Return the [x, y] coordinate for the center point of the cell that contains the specified text.  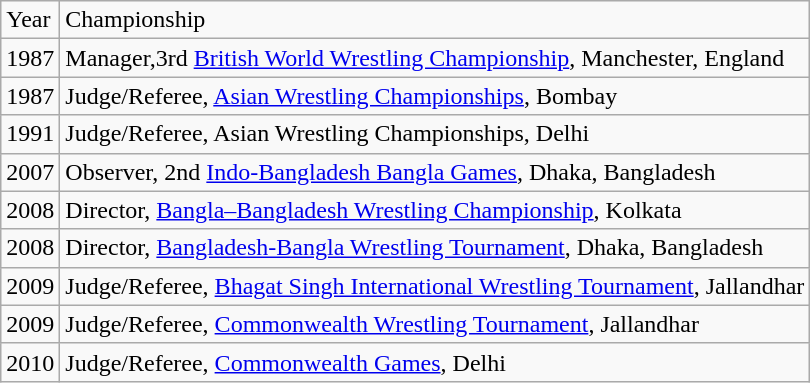
Director, Bangla–Bangladesh Wrestling Championship, Kolkata [435, 210]
Observer, 2nd Indo-Bangladesh Bangla Games, Dhaka, Bangladesh [435, 172]
Judge/Referee, Commonwealth Wrestling Tournament, Jallandhar [435, 324]
Manager,3rd British World Wrestling Championship, Manchester, England [435, 58]
2007 [30, 172]
Judge/Referee, Asian Wrestling Championships, Bombay [435, 96]
Judge/Referee, Commonwealth Games, Delhi [435, 362]
Championship [435, 20]
Judge/Referee, Bhagat Singh International Wrestling Tournament, Jallandhar [435, 286]
Director, Bangladesh-Bangla Wrestling Tournament, Dhaka, Bangladesh [435, 248]
1991 [30, 134]
Judge/Referee, Asian Wrestling Championships, Delhi [435, 134]
2010 [30, 362]
Year [30, 20]
